Determine the (x, y) coordinate at the center of the cell enclosing the given text.  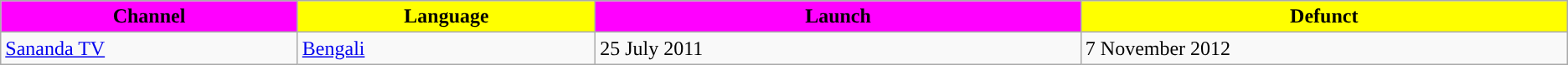
Sananda TV (149, 48)
Channel (149, 17)
Bengali (446, 48)
Language (446, 17)
25 July 2011 (838, 48)
7 November 2012 (1323, 48)
Defunct (1323, 17)
Launch (838, 17)
